From the cell containing the given text, extract its center point as [x, y] coordinate. 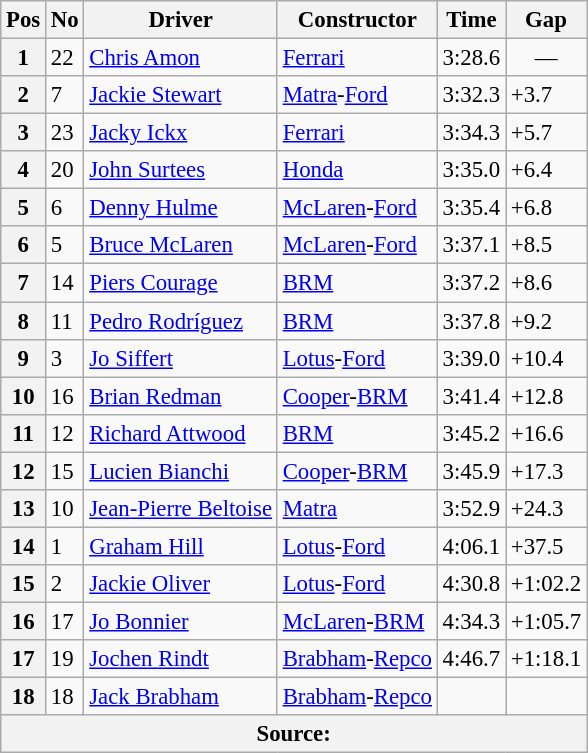
3:32.3 [471, 95]
Jacky Ickx [180, 133]
3:35.0 [471, 170]
+24.3 [546, 509]
Jochen Rindt [180, 659]
Jo Siffert [180, 358]
Driver [180, 20]
4 [24, 170]
8 [24, 321]
Bruce McLaren [180, 245]
+37.5 [546, 546]
+17.3 [546, 471]
+8.6 [546, 283]
McLaren-BRM [357, 621]
3:52.9 [471, 509]
Pos [24, 20]
— [546, 58]
Jo Bonnier [180, 621]
13 [24, 509]
Jean-Pierre Beltoise [180, 509]
Graham Hill [180, 546]
3:39.0 [471, 358]
Honda [357, 170]
Jackie Oliver [180, 584]
23 [65, 133]
Piers Courage [180, 283]
22 [65, 58]
Time [471, 20]
+6.8 [546, 208]
3:37.2 [471, 283]
Jack Brabham [180, 697]
Denny Hulme [180, 208]
3:45.9 [471, 471]
Constructor [357, 20]
+3.7 [546, 95]
3:28.6 [471, 58]
Matra-Ford [357, 95]
Jackie Stewart [180, 95]
John Surtees [180, 170]
9 [24, 358]
4:30.8 [471, 584]
+10.4 [546, 358]
Richard Attwood [180, 433]
3:45.2 [471, 433]
+16.6 [546, 433]
+6.4 [546, 170]
19 [65, 659]
3:37.8 [471, 321]
+5.7 [546, 133]
+9.2 [546, 321]
+1:05.7 [546, 621]
3:37.1 [471, 245]
3:41.4 [471, 396]
Lucien Bianchi [180, 471]
3:35.4 [471, 208]
No [65, 20]
4:46.7 [471, 659]
+1:18.1 [546, 659]
Brian Redman [180, 396]
Source: [294, 734]
+1:02.2 [546, 584]
3:34.3 [471, 133]
4:34.3 [471, 621]
Chris Amon [180, 58]
20 [65, 170]
4:06.1 [471, 546]
+8.5 [546, 245]
+12.8 [546, 396]
Matra [357, 509]
Pedro Rodríguez [180, 321]
Gap [546, 20]
